Extract the (X, Y) coordinate from the center of the cell holding the provided text.  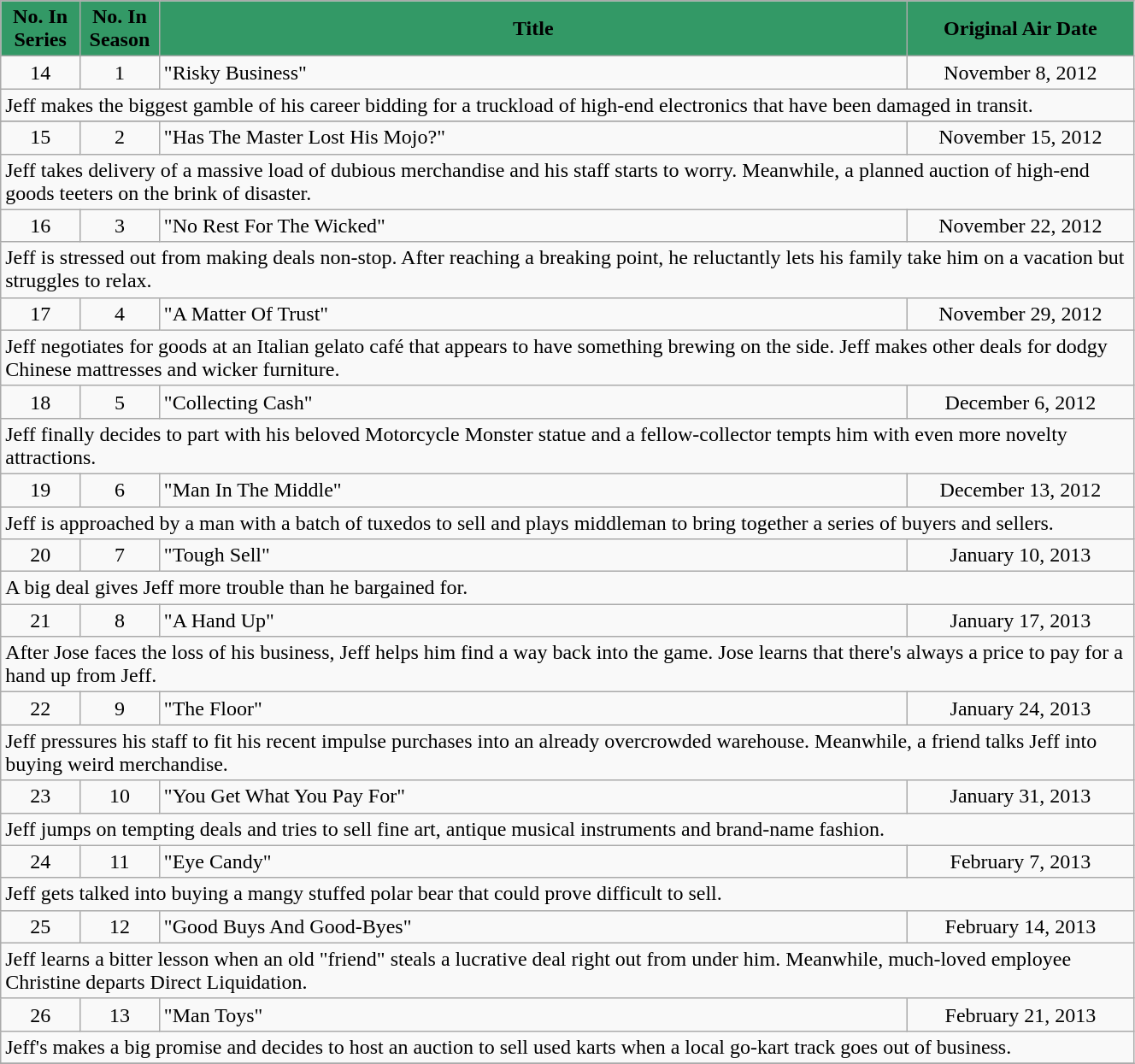
Jeff makes the biggest gamble of his career bidding for a truckload of high-end electronics that have been damaged in transit. (567, 105)
20 (41, 556)
November 15, 2012 (1020, 138)
November 8, 2012 (1020, 73)
19 (41, 490)
November 22, 2012 (1020, 226)
January 31, 2013 (1020, 797)
18 (41, 402)
10 (120, 797)
23 (41, 797)
"Man Toys" (533, 1014)
24 (41, 861)
"Man In The Middle" (533, 490)
A big deal gives Jeff more trouble than he bargained for. (567, 588)
"Good Buys And Good-Byes" (533, 926)
21 (41, 620)
6 (120, 490)
26 (41, 1014)
8 (120, 620)
"Has The Master Lost His Mojo?" (533, 138)
No. InSeason (120, 29)
November 29, 2012 (1020, 314)
"You Get What You Pay For" (533, 797)
Jeff is approached by a man with a batch of tuxedos to sell and plays middleman to bring together a series of buyers and sellers. (567, 522)
February 21, 2013 (1020, 1014)
Jeff gets talked into buying a mangy stuffed polar bear that could prove difficult to sell. (567, 894)
16 (41, 226)
7 (120, 556)
Jeff jumps on tempting deals and tries to sell fine art, antique musical instruments and brand-name fashion. (567, 829)
15 (41, 138)
Original Air Date (1020, 29)
13 (120, 1014)
14 (41, 73)
"Risky Business" (533, 73)
Jeff's makes a big promise and decides to host an auction to sell used karts when a local go-kart track goes out of business. (567, 1047)
"The Floor" (533, 708)
"Collecting Cash" (533, 402)
5 (120, 402)
"Tough Sell" (533, 556)
"A Hand Up" (533, 620)
December 13, 2012 (1020, 490)
No. InSeries (41, 29)
Title (533, 29)
"A Matter Of Trust" (533, 314)
22 (41, 708)
17 (41, 314)
11 (120, 861)
9 (120, 708)
January 24, 2013 (1020, 708)
"Eye Candy" (533, 861)
3 (120, 226)
25 (41, 926)
December 6, 2012 (1020, 402)
4 (120, 314)
12 (120, 926)
January 10, 2013 (1020, 556)
January 17, 2013 (1020, 620)
"No Rest For The Wicked" (533, 226)
1 (120, 73)
2 (120, 138)
Jeff finally decides to part with his beloved Motorcycle Monster statue and a fellow-collector tempts him with even more novelty attractions. (567, 446)
February 14, 2013 (1020, 926)
February 7, 2013 (1020, 861)
